Provide the [x, y] coordinate of the cell's center where the given text is located.  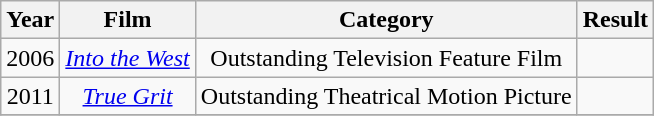
2006 [30, 58]
Outstanding Television Feature Film [386, 58]
Film [128, 20]
Year [30, 20]
Outstanding Theatrical Motion Picture [386, 96]
2011 [30, 96]
Result [615, 20]
True Grit [128, 96]
Into the West [128, 58]
Category [386, 20]
